Pinpoint the cell where the given text exists, returning its [X, Y] midpoint coordinate. 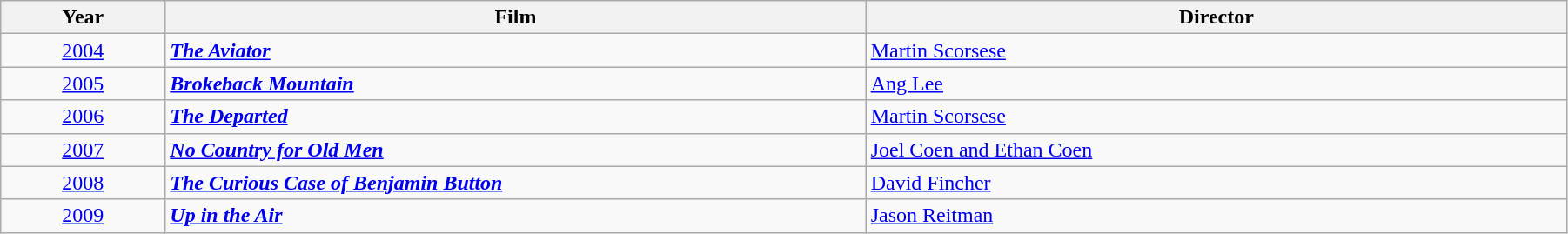
2004 [84, 50]
Year [84, 17]
No Country for Old Men [515, 150]
The Curious Case of Benjamin Button [515, 183]
Jason Reitman [1216, 216]
Up in the Air [515, 216]
Brokeback Mountain [515, 84]
2008 [84, 183]
2006 [84, 117]
Film [515, 17]
2007 [84, 150]
David Fincher [1216, 183]
The Aviator [515, 50]
Joel Coen and Ethan Coen [1216, 150]
The Departed [515, 117]
Director [1216, 17]
2005 [84, 84]
Ang Lee [1216, 84]
2009 [84, 216]
